Detect which cell encompasses the target text, then output its [x, y] center coordinate. 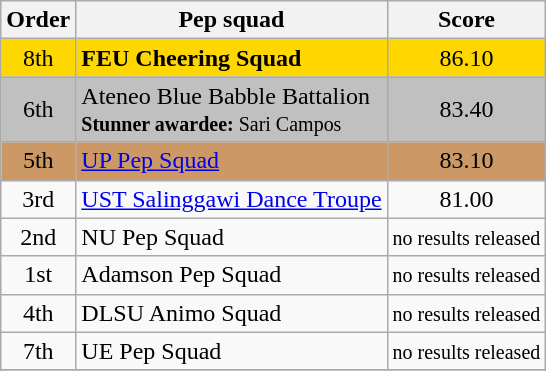
5th [38, 161]
Adamson Pep Squad [232, 275]
6th [38, 110]
UE Pep Squad [232, 351]
7th [38, 351]
83.10 [466, 161]
4th [38, 313]
2nd [38, 237]
UST Salinggawi Dance Troupe [232, 199]
86.10 [466, 58]
Pep squad [232, 20]
Score [466, 20]
81.00 [466, 199]
DLSU Animo Squad [232, 313]
83.40 [466, 110]
Order [38, 20]
UP Pep Squad [232, 161]
3rd [38, 199]
FEU Cheering Squad [232, 58]
Ateneo Blue Babble BattalionStunner awardee: Sari Campos [232, 110]
1st [38, 275]
NU Pep Squad [232, 237]
8th [38, 58]
